From the cell containing the given text, extract its center point as (x, y) coordinate. 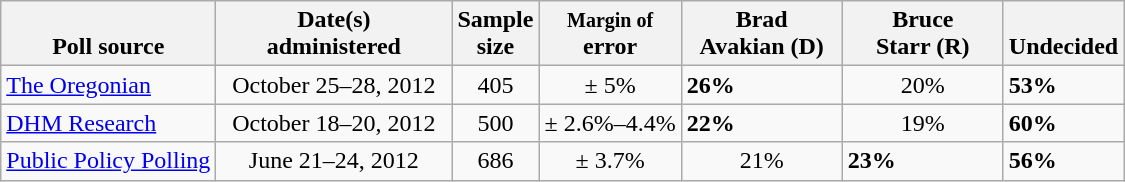
23% (922, 161)
Public Policy Polling (108, 161)
BruceStarr (R) (922, 34)
53% (1063, 85)
October 18–20, 2012 (334, 123)
October 25–28, 2012 (334, 85)
20% (922, 85)
22% (762, 123)
DHM Research (108, 123)
June 21–24, 2012 (334, 161)
Date(s)administered (334, 34)
± 2.6%–4.4% (610, 123)
The Oregonian (108, 85)
26% (762, 85)
BradAvakian (D) (762, 34)
± 3.7% (610, 161)
500 (496, 123)
Samplesize (496, 34)
19% (922, 123)
686 (496, 161)
Poll source (108, 34)
± 5% (610, 85)
56% (1063, 161)
Margin oferror (610, 34)
405 (496, 85)
21% (762, 161)
60% (1063, 123)
Undecided (1063, 34)
